Scan for the cell matching the given text and deliver its [X, Y] coordinate at center. 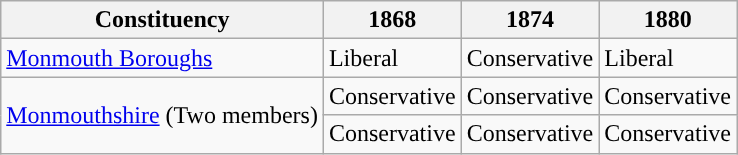
1868 [392, 20]
Monmouthshire (Two members) [162, 115]
Constituency [162, 20]
1874 [530, 20]
Monmouth Boroughs [162, 58]
1880 [668, 20]
